Determine the (x, y) coordinate at the center of the cell enclosing the given text.  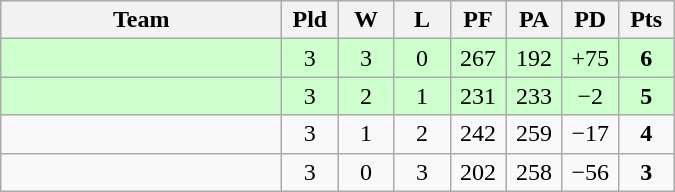
5 (646, 96)
233 (534, 96)
PD (590, 20)
Pts (646, 20)
L (422, 20)
6 (646, 58)
259 (534, 134)
PF (478, 20)
PA (534, 20)
−56 (590, 172)
202 (478, 172)
W (366, 20)
231 (478, 96)
242 (478, 134)
Pld (310, 20)
267 (478, 58)
−17 (590, 134)
+75 (590, 58)
4 (646, 134)
−2 (590, 96)
Team (142, 20)
258 (534, 172)
192 (534, 58)
